For the text-containing cell, return its midpoint in [X, Y] coordinate format. 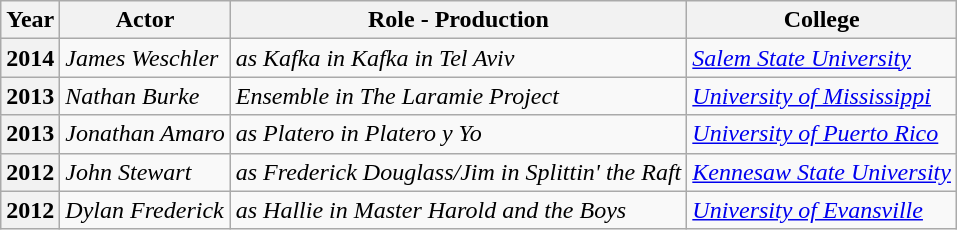
Dylan Frederick [145, 210]
Ensemble in The Laramie Project [458, 96]
2014 [30, 58]
as Frederick Douglass/Jim in Splittin' the Raft [458, 172]
as Hallie in Master Harold and the Boys [458, 210]
Kennesaw State University [822, 172]
College [822, 20]
University of Evansville [822, 210]
Actor [145, 20]
University of Mississippi [822, 96]
Role - Production [458, 20]
John Stewart [145, 172]
Salem State University [822, 58]
University of Puerto Rico [822, 134]
Nathan Burke [145, 96]
as Platero in Platero y Yo [458, 134]
Jonathan Amaro [145, 134]
James Weschler [145, 58]
as Kafka in Kafka in Tel Aviv [458, 58]
Year [30, 20]
